Extract the [X, Y] coordinate from the center of the cell holding the provided text.  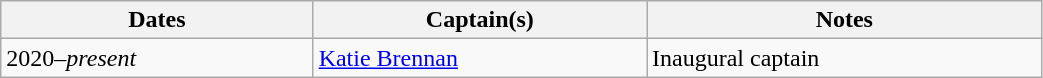
2020–present [157, 58]
Captain(s) [480, 20]
Inaugural captain [844, 58]
Dates [157, 20]
Notes [844, 20]
Katie Brennan [480, 58]
